From the cell containing the given text, extract its center point as [x, y] coordinate. 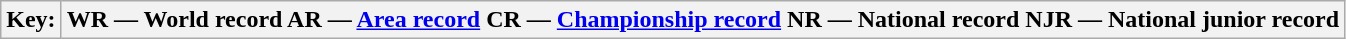
WR — World record AR — Area record CR — Championship record NR — National record NJR — National junior record [702, 20]
Key: [31, 20]
